Search for the cell housing the specified text and yield its [x, y] center coordinate. 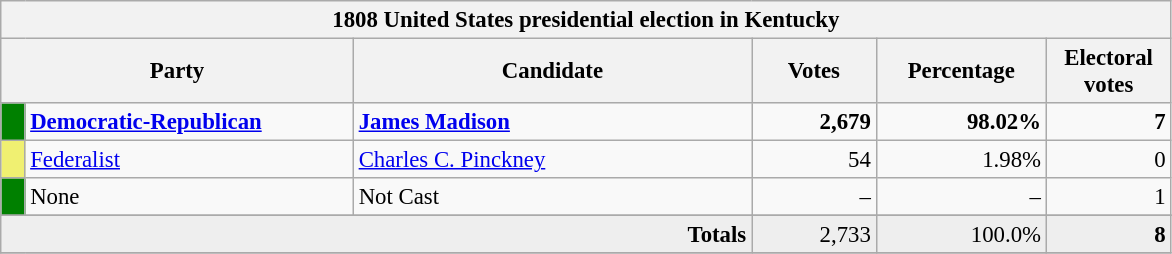
100.0% [961, 235]
Not Cast [552, 197]
Percentage [961, 72]
7 [1108, 122]
0 [1108, 160]
Charles C. Pinckney [552, 160]
Federalist [189, 160]
2,733 [814, 235]
2,679 [814, 122]
Votes [814, 72]
1.98% [961, 160]
Democratic-Republican [189, 122]
1808 United States presidential election in Kentucky [586, 20]
Candidate [552, 72]
8 [1108, 235]
98.02% [961, 122]
Totals [376, 235]
54 [814, 160]
None [189, 197]
1 [1108, 197]
Party [178, 72]
James Madison [552, 122]
Electoral votes [1108, 72]
